Find where the given text appears and provide that cell's center as (x, y) coordinate. 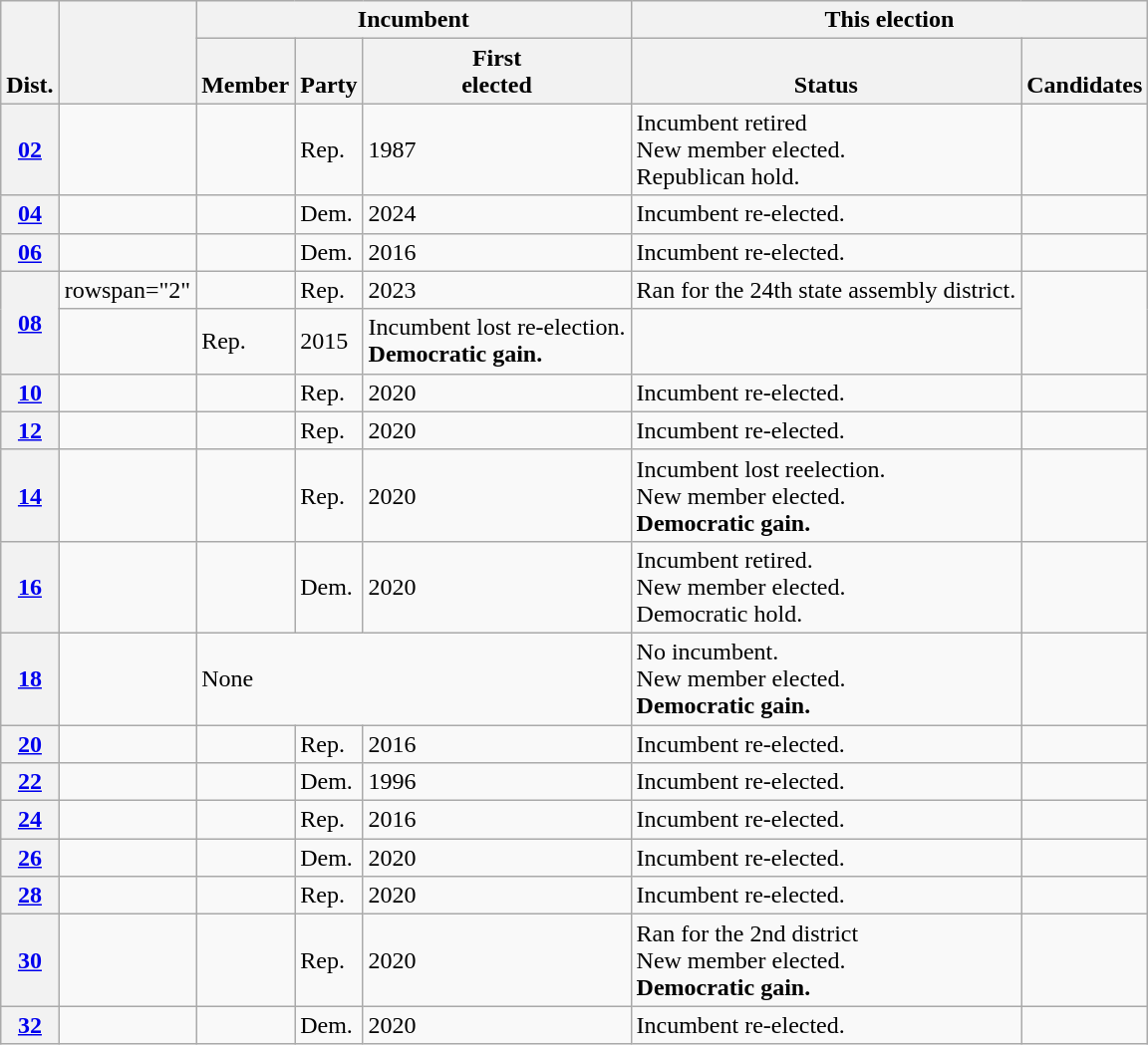
1987 (496, 149)
2015 (329, 341)
06 (30, 252)
No incumbent.New member elected.Democratic gain. (826, 678)
rowspan="2" (128, 290)
Firstelected (496, 72)
1996 (496, 782)
Incumbent retired.New member elected.Democratic hold. (826, 587)
Incumbent lost reelection.New member elected.Democratic gain. (826, 495)
32 (30, 1025)
Incumbent retiredNew member elected.Republican hold. (826, 149)
24 (30, 820)
Incumbent lost re-election.Democratic gain. (496, 341)
18 (30, 678)
Dist. (30, 52)
Incumbent (414, 20)
12 (30, 430)
04 (30, 214)
22 (30, 782)
Ran for the 24th state assembly district. (826, 290)
2023 (496, 290)
None (414, 678)
30 (30, 960)
Status (826, 72)
26 (30, 858)
Candidates (1084, 72)
This election (889, 20)
20 (30, 744)
2024 (496, 214)
10 (30, 392)
14 (30, 495)
02 (30, 149)
Member (245, 72)
16 (30, 587)
Party (329, 72)
Ran for the 2nd districtNew member elected.Democratic gain. (826, 960)
08 (30, 323)
28 (30, 896)
